For the text-containing cell, return its midpoint in [x, y] coordinate format. 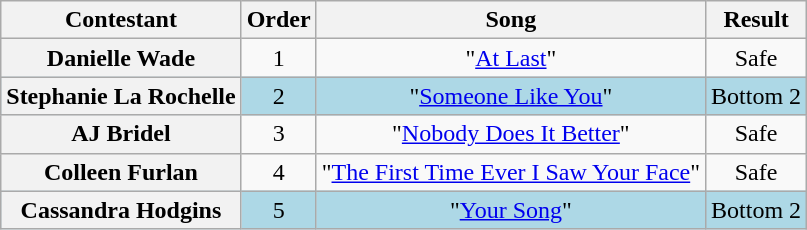
AJ Bridel [121, 134]
Danielle Wade [121, 58]
5 [278, 210]
Contestant [121, 20]
3 [278, 134]
4 [278, 172]
"Your Song" [510, 210]
"Someone Like You" [510, 96]
Cassandra Hodgins [121, 210]
Result [756, 20]
Stephanie La Rochelle [121, 96]
"Nobody Does It Better" [510, 134]
"At Last" [510, 58]
Song [510, 20]
Order [278, 20]
2 [278, 96]
1 [278, 58]
Colleen Furlan [121, 172]
"The First Time Ever I Saw Your Face" [510, 172]
